Find where the given text appears and provide that cell's center as (x, y) coordinate. 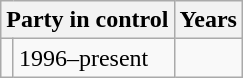
Years (208, 20)
1996–present (94, 58)
Party in control (88, 20)
